Find where the given text appears and provide that cell's center as [x, y] coordinate. 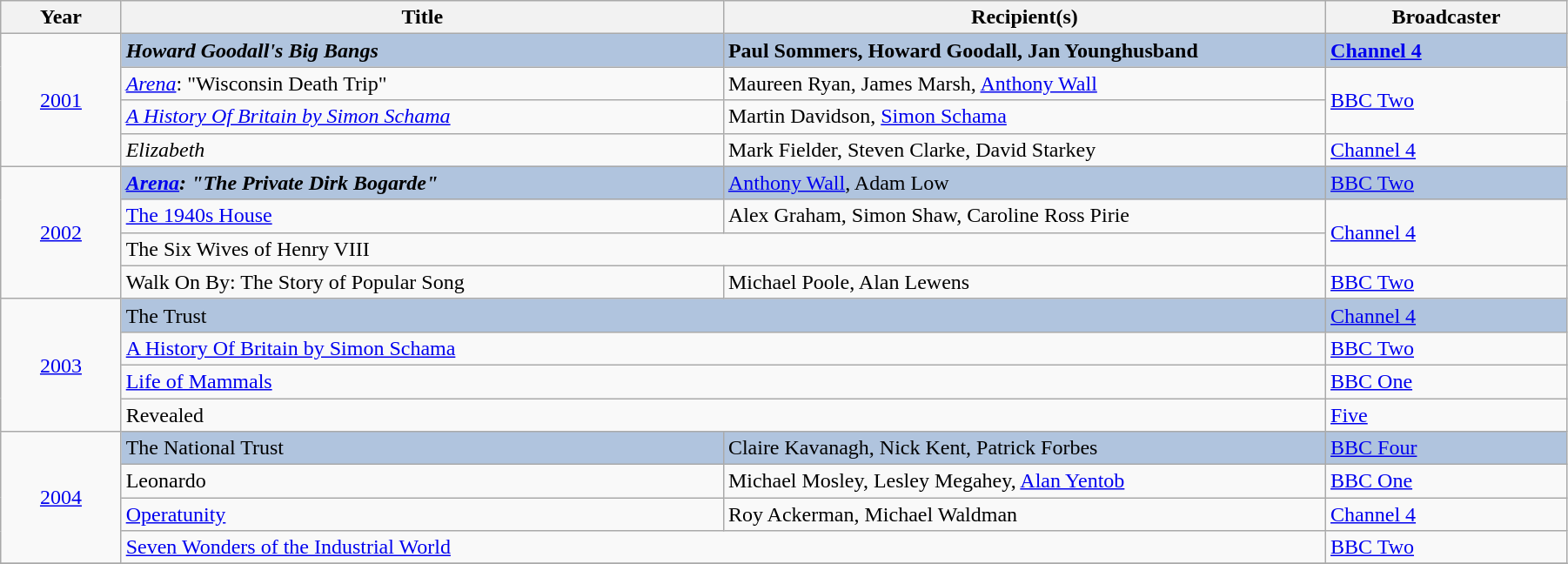
The Six Wives of Henry VIII [723, 249]
2003 [61, 365]
Seven Wonders of the Industrial World [723, 547]
The National Trust [422, 448]
Broadcaster [1446, 17]
Michael Mosley, Lesley Megahey, Alan Yentob [1024, 481]
Howard Goodall's Big Bangs [422, 50]
BBC Four [1446, 448]
Roy Ackerman, Michael Waldman [1024, 514]
Alex Graham, Simon Shaw, Caroline Ross Pirie [1024, 216]
Maureen Ryan, James Marsh, Anthony Wall [1024, 84]
Walk On By: The Story of Popular Song [422, 282]
Title [422, 17]
Revealed [723, 415]
The Trust [723, 315]
Paul Sommers, Howard Goodall, Jan Younghusband [1024, 50]
Mark Fielder, Steven Clarke, David Starkey [1024, 150]
Claire Kavanagh, Nick Kent, Patrick Forbes [1024, 448]
Five [1446, 415]
The 1940s House [422, 216]
Operatunity [422, 514]
2002 [61, 232]
Elizabeth [422, 150]
2001 [61, 100]
Leonardo [422, 481]
Life of Mammals [723, 381]
Year [61, 17]
2004 [61, 498]
Anthony Wall, Adam Low [1024, 183]
Arena: "Wisconsin Death Trip" [422, 84]
Recipient(s) [1024, 17]
Michael Poole, Alan Lewens [1024, 282]
Arena: "The Private Dirk Bogarde" [422, 183]
Martin Davidson, Simon Schama [1024, 117]
